Return (X, Y) of the center of cell containing provided text 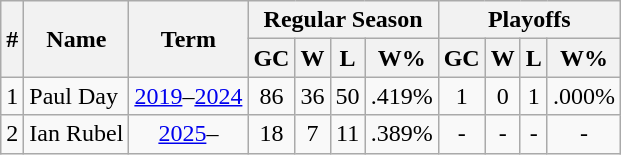
Ian Rubel (76, 134)
.000% (584, 96)
11 (348, 134)
2025– (188, 134)
# (12, 39)
.419% (402, 96)
2019–2024 (188, 96)
36 (312, 96)
Term (188, 39)
Regular Season (343, 20)
.389% (402, 134)
Playoffs (529, 20)
86 (272, 96)
0 (502, 96)
Paul Day (76, 96)
Name (76, 39)
2 (12, 134)
50 (348, 96)
18 (272, 134)
7 (312, 134)
